Determine the [x, y] coordinate at the center of the cell enclosing the given text.  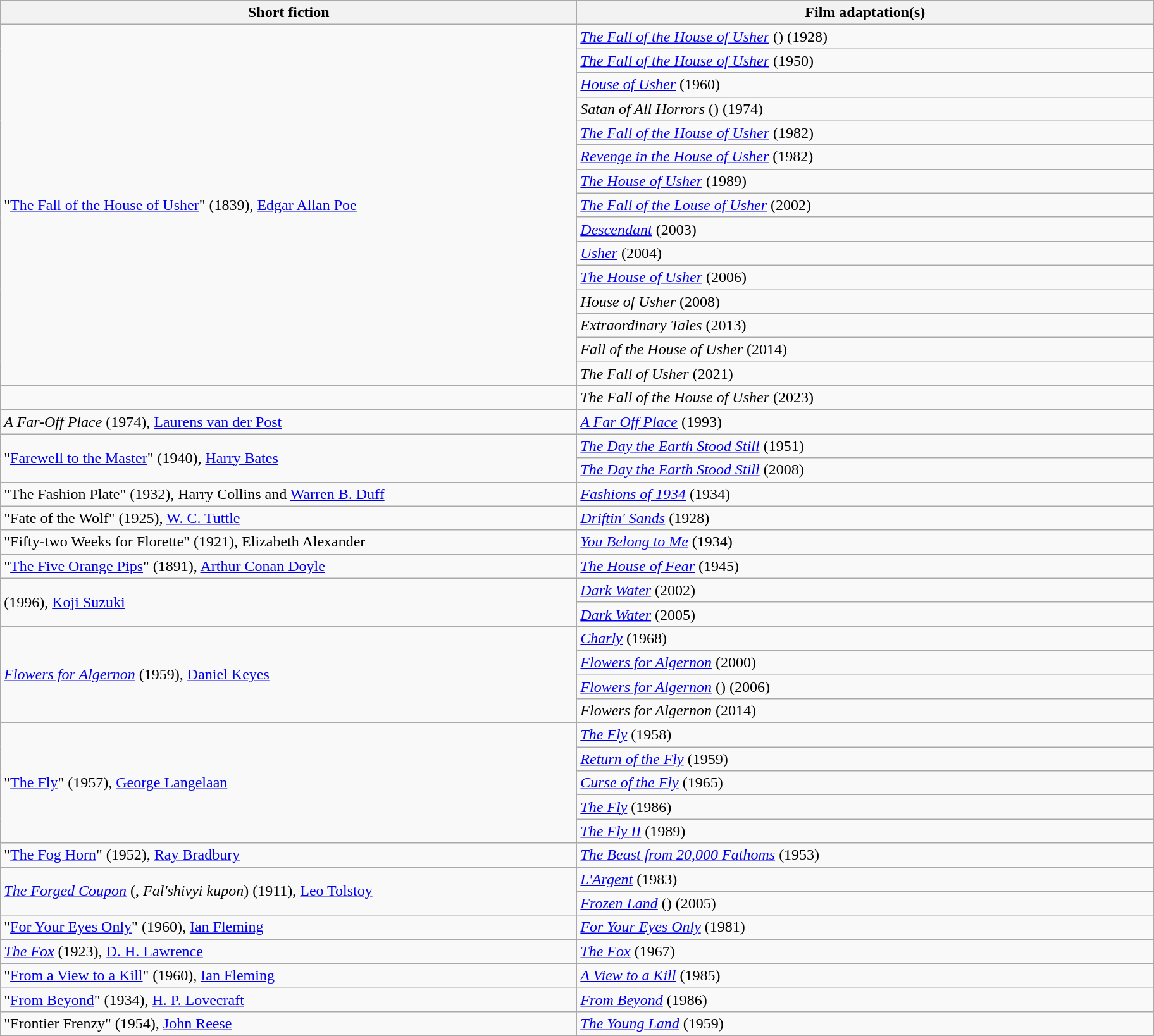
"The Fashion Plate" (1932), Harry Collins and Warren B. Duff [288, 494]
The Young Land (1959) [865, 1023]
Descendant (2003) [865, 229]
The Fox (1967) [865, 951]
(1996), Koji Suzuki [288, 602]
"Frontier Frenzy" (1954), John Reese [288, 1023]
From Beyond (1986) [865, 999]
Flowers for Algernon () (2006) [865, 686]
Usher (2004) [865, 253]
Flowers for Algernon (1959), Daniel Keyes [288, 674]
Fashions of 1934 (1934) [865, 494]
A View to a Kill (1985) [865, 975]
The House of Usher (2006) [865, 277]
"The Five Orange Pips" (1891), Arthur Conan Doyle [288, 566]
Flowers for Algernon (2000) [865, 662]
"From a View to a Kill" (1960), Ian Fleming [288, 975]
L'Argent (1983) [865, 879]
The Day the Earth Stood Still (2008) [865, 470]
"The Fog Horn" (1952), Ray Bradbury [288, 855]
A Far-Off Place (1974), Laurens van der Post [288, 422]
"The Fly" (1957), George Langelaan [288, 783]
The Fall of the House of Usher () (1928) [865, 37]
House of Usher (1960) [865, 85]
"Farewell to the Master" (1940), Harry Bates [288, 458]
Frozen Land () (2005) [865, 903]
"Fate of the Wolf" (1925), W. C. Tuttle [288, 518]
A Far Off Place (1993) [865, 422]
The Fly (1986) [865, 807]
House of Usher (2008) [865, 302]
The Fly (1958) [865, 735]
"Fifty-two Weeks for Florette" (1921), Elizabeth Alexander [288, 542]
Revenge in the House of Usher (1982) [865, 157]
The Fly II (1989) [865, 831]
Flowers for Algernon (2014) [865, 711]
Curse of the Fly (1965) [865, 783]
Fall of the House of Usher (2014) [865, 350]
The Fall of the Louse of Usher (2002) [865, 205]
You Belong to Me (1934) [865, 542]
The Forged Coupon (, Fal'shivyi kupon) (1911), Leo Tolstoy [288, 891]
The Fox (1923), D. H. Lawrence [288, 951]
Dark Water (2002) [865, 590]
"For Your Eyes Only" (1960), Ian Fleming [288, 927]
Extraordinary Tales (2013) [865, 326]
Short fiction [288, 13]
The Fall of Usher (2021) [865, 374]
Film adaptation(s) [865, 13]
For Your Eyes Only (1981) [865, 927]
Dark Water (2005) [865, 614]
"From Beyond" (1934), H. P. Lovecraft [288, 999]
The Fall of the House of Usher (1982) [865, 133]
Return of the Fly (1959) [865, 759]
Driftin' Sands (1928) [865, 518]
"The Fall of the House of Usher" (1839), Edgar Allan Poe [288, 205]
Satan of All Horrors () (1974) [865, 109]
The Fall of the House of Usher (1950) [865, 61]
The Beast from 20,000 Fathoms (1953) [865, 855]
The Day the Earth Stood Still (1951) [865, 446]
Charly (1968) [865, 638]
The Fall of the House of Usher (2023) [865, 398]
The House of Usher (1989) [865, 181]
The House of Fear (1945) [865, 566]
